Determine the (X, Y) coordinate at the center of the cell enclosing the given text.  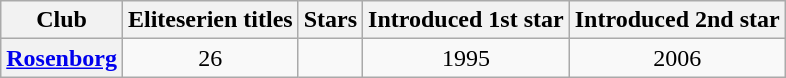
Rosenborg (62, 58)
Introduced 1st star (466, 20)
Stars (330, 20)
26 (210, 58)
Introduced 2nd star (677, 20)
Club (62, 20)
2006 (677, 58)
Eliteserien titles (210, 20)
1995 (466, 58)
